Pinpoint the cell where the given text exists, returning its (X, Y) midpoint coordinate. 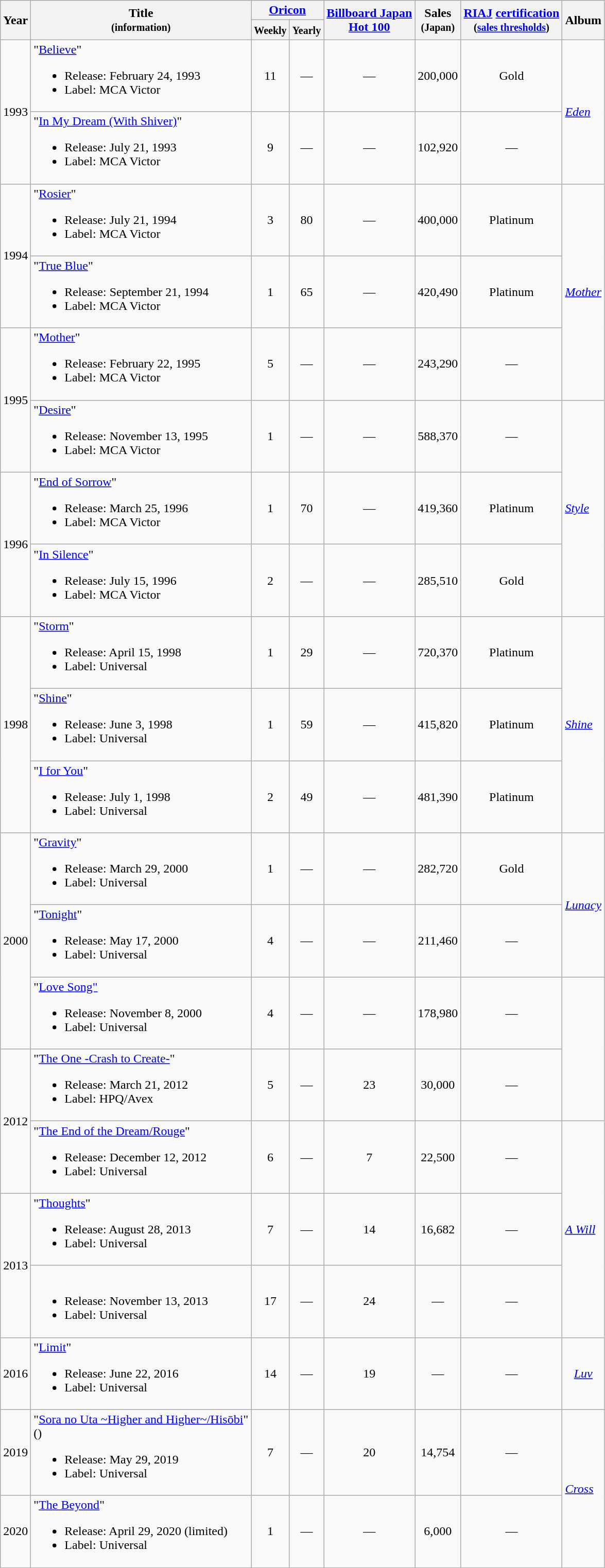
11 (270, 76)
1995 (15, 400)
2013 (15, 1265)
2016 (15, 1373)
Release: November 13, 2013Label: Universal (141, 1301)
1996 (15, 544)
282,720 (438, 869)
420,490 (438, 292)
Cross (583, 1489)
Oricon (287, 10)
Sales(Japan) (438, 20)
1998 (15, 724)
20 (370, 1453)
2020 (15, 1531)
Style (583, 508)
Lunacy (583, 905)
"Mother"Release: February 22, 1995Label: MCA Victor (141, 364)
200,000 (438, 76)
2019 (15, 1453)
9 (270, 148)
"Believe"Release: February 24, 1993Label: MCA Victor (141, 76)
588,370 (438, 436)
"Desire"Release: November 13, 1995Label: MCA Victor (141, 436)
419,360 (438, 508)
59 (307, 724)
211,460 (438, 941)
19 (370, 1373)
"The One -Crash to Create-"Release: March 21, 2012Label: HPQ/Avex (141, 1085)
16,682 (438, 1229)
49 (307, 797)
481,390 (438, 797)
Shine (583, 724)
6,000 (438, 1531)
"Tonight"Release: May 17, 2000Label: Universal (141, 941)
80 (307, 220)
"I for You"Release: July 1, 1998Label: Universal (141, 797)
Weekly (270, 30)
"Storm"Release: April 15, 1998Label: Universal (141, 652)
415,820 (438, 724)
102,920 (438, 148)
Title (information) (141, 20)
"Shine"Release: June 3, 1998Label: Universal (141, 724)
"Love Song"Release: November 8, 2000Label: Universal (141, 1013)
"End of Sorrow"Release: March 25, 1996Label: MCA Victor (141, 508)
"True Blue"Release: September 21, 1994Label: MCA Victor (141, 292)
178,980 (438, 1013)
"Limit"Release: June 22, 2016Label: Universal (141, 1373)
400,000 (438, 220)
"The Beyond"Release: April 29, 2020 (limited)Label: Universal (141, 1531)
Mother (583, 292)
29 (307, 652)
720,370 (438, 652)
"Thoughts"Release: August 28, 2013Label: Universal (141, 1229)
"Rosier"Release: July 21, 1994Label: MCA Victor (141, 220)
RIAJ certification(sales thresholds) (512, 20)
"In Silence"Release: July 15, 1996Label: MCA Victor (141, 580)
Yearly (307, 30)
2000 (15, 941)
17 (270, 1301)
Eden (583, 112)
Album (583, 20)
23 (370, 1085)
70 (307, 508)
"The End of the Dream/Rouge"Release: December 12, 2012Label: Universal (141, 1157)
14,754 (438, 1453)
24 (370, 1301)
6 (270, 1157)
1994 (15, 256)
285,510 (438, 580)
2012 (15, 1121)
A Will (583, 1229)
"Sora no Uta ~Higher and Higher~/Hisōbi"()Release: May 29, 2019Label: Universal (141, 1453)
22,500 (438, 1157)
3 (270, 220)
Billboard Japan Hot 100 (370, 20)
65 (307, 292)
1993 (15, 112)
"In My Dream (With Shiver)"Release: July 21, 1993Label: MCA Victor (141, 148)
"Gravity"Release: March 29, 2000Label: Universal (141, 869)
30,000 (438, 1085)
Year (15, 20)
Luv (583, 1373)
243,290 (438, 364)
